Locate the cell with the specified text and output its [X, Y] center coordinate. 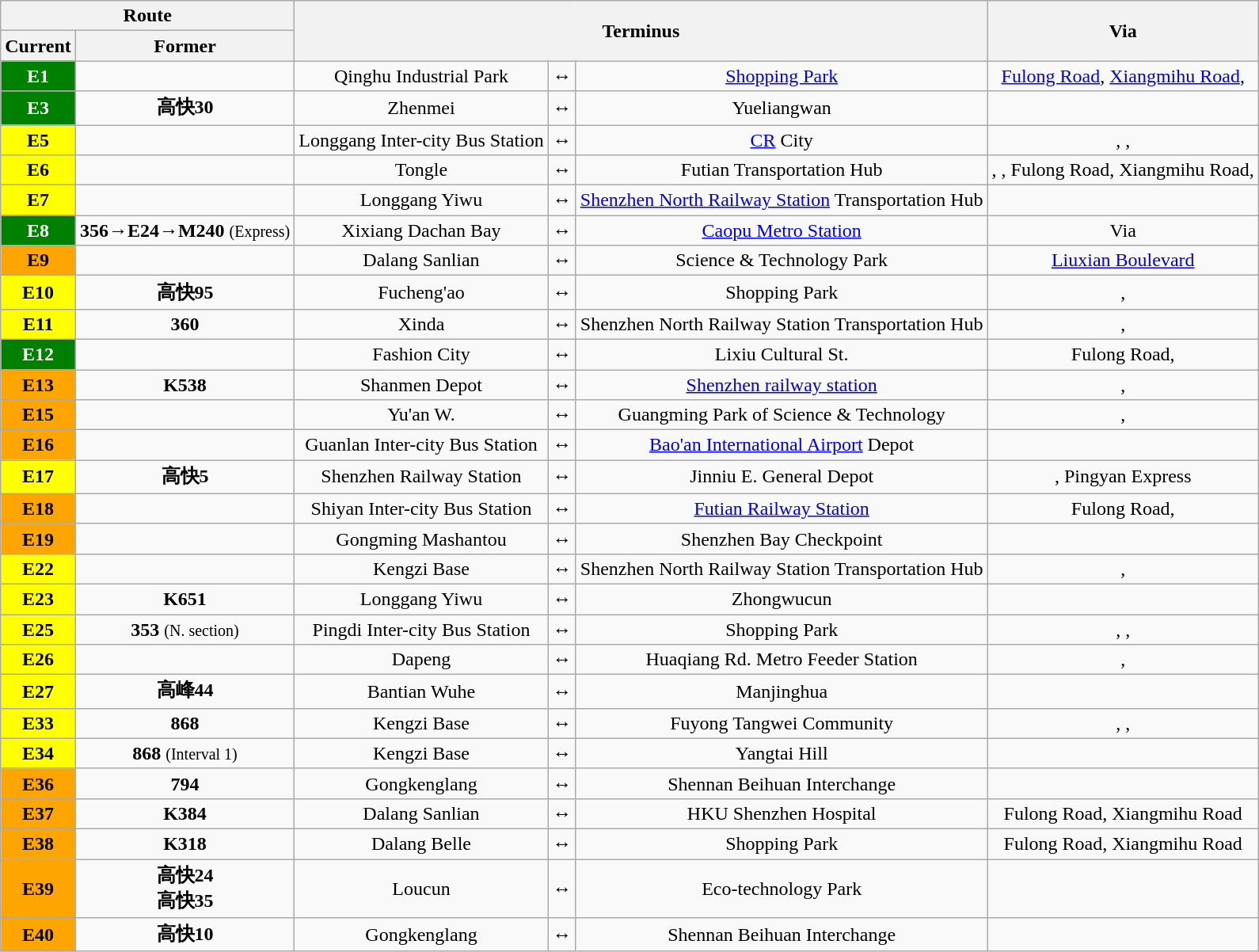
Manjinghua [782, 692]
E37 [38, 813]
K651 [184, 599]
360 [184, 324]
高快24高快35 [184, 888]
Caopu Metro Station [782, 230]
Route [147, 16]
E17 [38, 477]
E10 [38, 293]
Science & Technology Park [782, 261]
Gongming Mashantou [421, 539]
Yangtai Hill [782, 753]
E26 [38, 660]
Shiyan Inter-city Bus Station [421, 508]
Guangming Park of Science & Technology [782, 415]
E19 [38, 539]
Yueliangwan [782, 108]
Lixiu Cultural St. [782, 354]
高快30 [184, 108]
Terminus [641, 31]
K538 [184, 384]
, , Fulong Road, Xiangmihu Road, [1123, 170]
Bao'an International Airport Depot [782, 445]
E15 [38, 415]
高快10 [184, 935]
868 (Interval 1) [184, 753]
K318 [184, 843]
E8 [38, 230]
Shenzhen Bay Checkpoint [782, 539]
E12 [38, 354]
, Pingyan Express [1123, 477]
E34 [38, 753]
868 [184, 723]
Loucun [421, 888]
E1 [38, 76]
Current [38, 46]
E9 [38, 261]
Eco-technology Park [782, 888]
E22 [38, 569]
Shanmen Depot [421, 384]
Former [184, 46]
E13 [38, 384]
Zhenmei [421, 108]
E23 [38, 599]
E38 [38, 843]
Pingdi Inter-city Bus Station [421, 630]
Fuyong Tangwei Community [782, 723]
Tongle [421, 170]
高快5 [184, 477]
Fashion City [421, 354]
E16 [38, 445]
Futian Railway Station [782, 508]
353 (N. section) [184, 630]
Huaqiang Rd. Metro Feeder Station [782, 660]
高快95 [184, 293]
794 [184, 783]
E25 [38, 630]
E18 [38, 508]
Xinda [421, 324]
Bantian Wuhe [421, 692]
E5 [38, 140]
E6 [38, 170]
E40 [38, 935]
Dalang Belle [421, 843]
Jinniu E. General Depot [782, 477]
Guanlan Inter-city Bus Station [421, 445]
E11 [38, 324]
E36 [38, 783]
HKU Shenzhen Hospital [782, 813]
Shenzhen railway station [782, 384]
E27 [38, 692]
Xixiang Dachan Bay [421, 230]
高峰44 [184, 692]
E39 [38, 888]
K384 [184, 813]
Liuxian Boulevard [1123, 261]
E3 [38, 108]
Qinghu Industrial Park [421, 76]
Longgang Inter-city Bus Station [421, 140]
Dapeng [421, 660]
Zhongwucun [782, 599]
Futian Transportation Hub [782, 170]
E7 [38, 200]
Fulong Road, Xiangmihu Road, [1123, 76]
Yu'an W. [421, 415]
356→E24→M240 (Express) [184, 230]
CR City [782, 140]
Fucheng'ao [421, 293]
Shenzhen Railway Station [421, 477]
E33 [38, 723]
